Return the (X, Y) coordinate for the center point of the cell that contains the specified text.  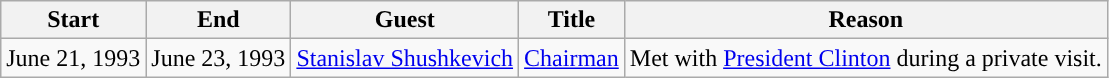
Chairman (572, 58)
Reason (866, 20)
Met with President Clinton during a private visit. (866, 58)
Title (572, 20)
June 23, 1993 (218, 58)
Stanislav Shushkevich (405, 58)
June 21, 1993 (74, 58)
Start (74, 20)
End (218, 20)
Guest (405, 20)
